Locate the cell with the specified text and output its [x, y] center coordinate. 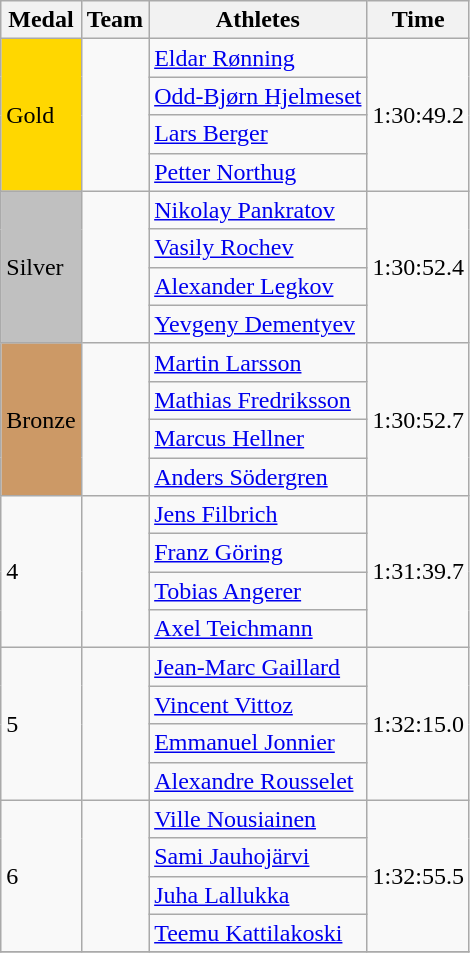
Gold [41, 115]
Tobias Angerer [258, 591]
Anders Södergren [258, 477]
1:32:55.5 [418, 876]
Nikolay Pankratov [258, 210]
Jean-Marc Gaillard [258, 667]
6 [41, 876]
Time [418, 20]
Martin Larsson [258, 362]
Odd-Bjørn Hjelmeset [258, 96]
Eldar Rønning [258, 58]
Marcus Hellner [258, 438]
Vincent Vittoz [258, 705]
1:30:49.2 [418, 115]
Vasily Rochev [258, 248]
1:30:52.4 [418, 267]
Yevgeny Dementyev [258, 324]
Jens Filbrich [258, 515]
Silver [41, 267]
4 [41, 572]
Teemu Kattilakoski [258, 933]
Ville Nousiainen [258, 819]
1:31:39.7 [418, 572]
Alexander Legkov [258, 286]
Axel Teichmann [258, 629]
Medal [41, 20]
Emmanuel Jonnier [258, 743]
1:30:52.7 [418, 419]
Juha Lallukka [258, 895]
Team [115, 20]
Franz Göring [258, 553]
1:32:15.0 [418, 724]
Bronze [41, 419]
Mathias Fredriksson [258, 400]
Athletes [258, 20]
5 [41, 724]
Sami Jauhojärvi [258, 857]
Alexandre Rousselet [258, 781]
Petter Northug [258, 172]
Lars Berger [258, 134]
